Search for the cell housing the specified text and yield its (x, y) center coordinate. 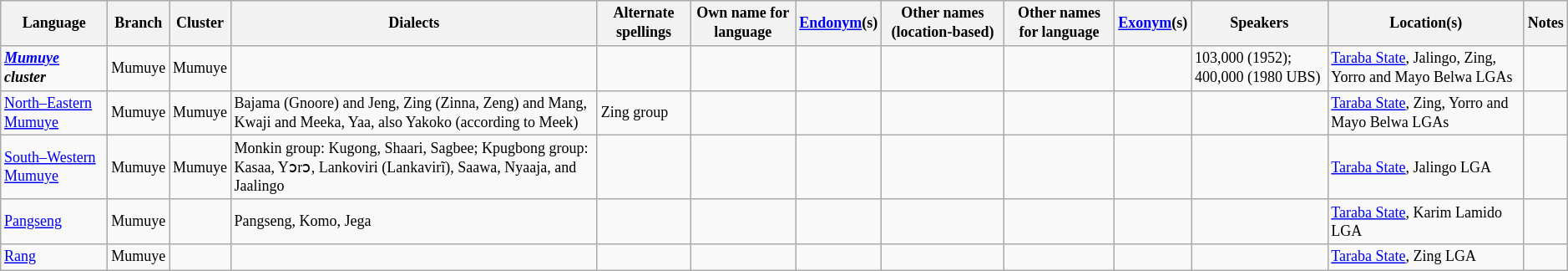
Speakers (1259, 23)
Notes (1545, 23)
Cluster (200, 23)
Dialects (414, 23)
Taraba State, Zing, Yorro and Mayo Belwa LGAs (1426, 113)
Zing group (643, 113)
Branch (139, 23)
Taraba State, Karim Lamido LGA (1426, 222)
Taraba State, Jalingo, Zing, Yorro and Mayo Belwa LGAs (1426, 68)
Monkin group: Kugong, Shaari, Sagbee; Kpugbong group: Kasaa, Yɔrɔ, Lankoviri (Lankavirĩ), Saawa, Nyaaja, and Jaalingo (414, 167)
Exonym(s) (1153, 23)
Language (54, 23)
Location(s) (1426, 23)
Other names (location-based) (943, 23)
Mumuye cluster (54, 68)
Pangseng, Komo, Jega (414, 222)
North–Eastern Mumuye (54, 113)
Bajama (Gnoore) and Jeng, Zing (Zinna, Zeng) and Mang, Kwaji and Meeka, Yaa, also Yakoko (according to Meek) (414, 113)
South–Western Mumuye (54, 167)
Pangseng (54, 222)
Taraba State, Zing LGA (1426, 258)
Alternate spellings (643, 23)
Own name for language (743, 23)
103,000 (1952); 400,000 (1980 UBS) (1259, 68)
Other names for language (1059, 23)
Taraba State, Jalingo LGA (1426, 167)
Endonym(s) (838, 23)
Rang (54, 258)
